Output the [x, y] coordinate of the center of the cell containing the given text.  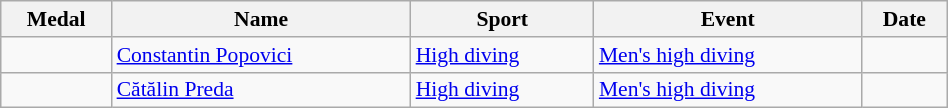
Sport [502, 19]
Medal [56, 19]
Cătălin Preda [262, 90]
Date [904, 19]
Event [728, 19]
Name [262, 19]
Constantin Popovici [262, 55]
